Provide the (X, Y) coordinate of the cell's center where the given text is located.  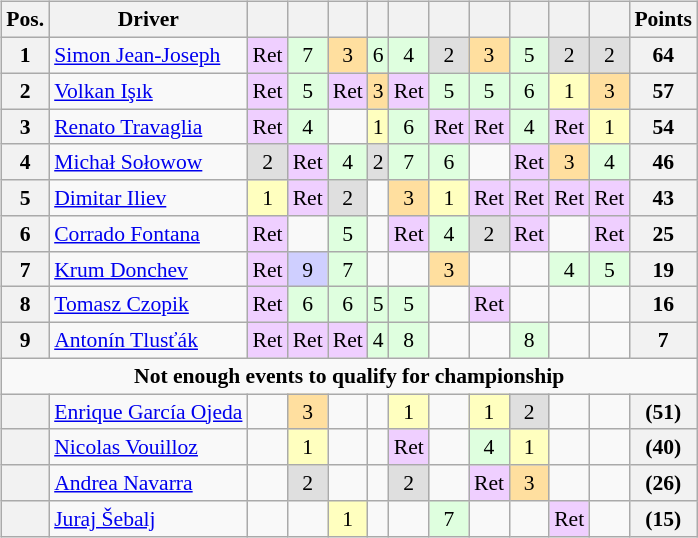
57 (663, 91)
(51) (663, 412)
Renato Travaglia (148, 127)
Simon Jean-Joseph (148, 55)
25 (663, 234)
Pos. (25, 20)
Michał Sołowow (148, 162)
Juraj Šebalj (148, 519)
43 (663, 198)
Antonín Tlusťák (148, 340)
(40) (663, 447)
Nicolas Vouilloz (148, 447)
Dimitar Iliev (148, 198)
19 (663, 269)
64 (663, 55)
54 (663, 127)
Volkan Işık (148, 91)
Driver (148, 20)
Corrado Fontana (148, 234)
Andrea Navarra (148, 483)
Points (663, 20)
(26) (663, 483)
Not enough events to qualify for championship (349, 376)
46 (663, 162)
16 (663, 305)
Tomasz Czopik (148, 305)
Krum Donchev (148, 269)
Enrique García Ojeda (148, 412)
(15) (663, 519)
